Detect which cell encompasses the target text, then output its (X, Y) center coordinate. 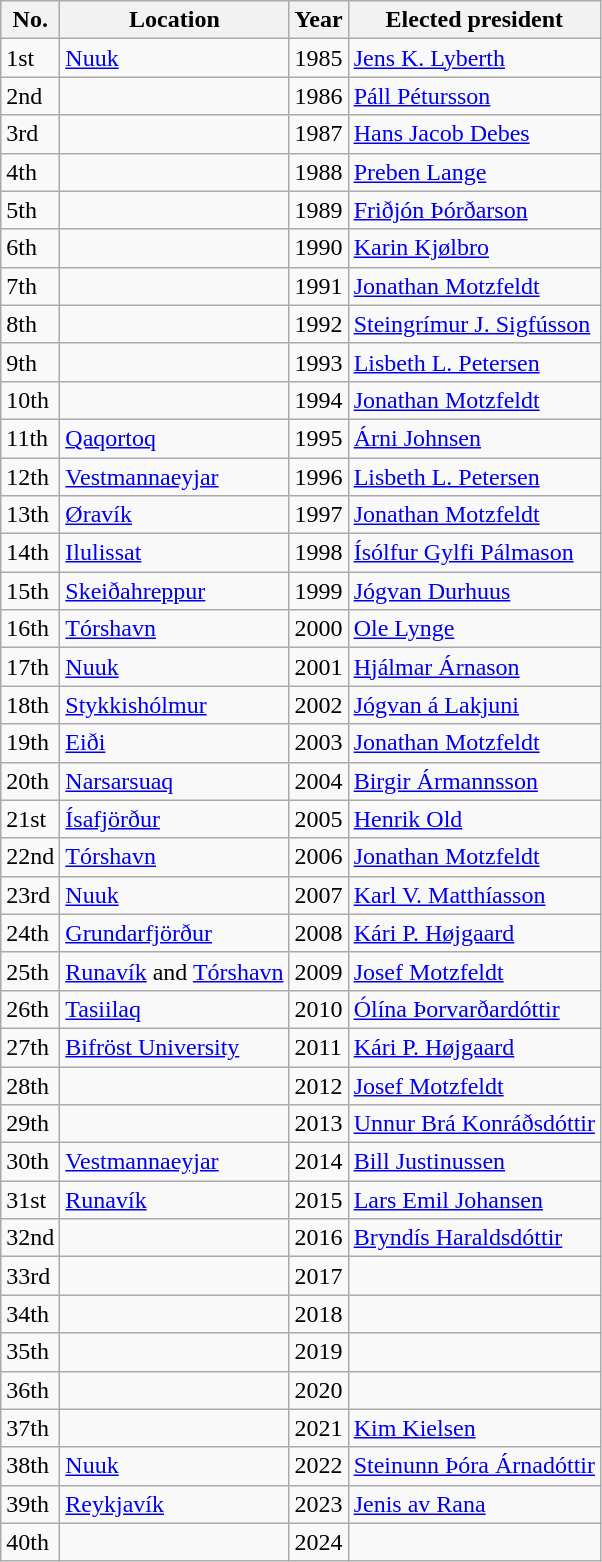
26th (30, 1009)
Runavík and Tórshavn (174, 971)
No. (30, 20)
2022 (318, 1466)
Skeiðahreppur (174, 591)
21st (30, 819)
1998 (318, 553)
17th (30, 667)
34th (30, 1314)
Steinunn Þóra Árnadóttir (474, 1466)
Árni Johnsen (474, 438)
Karl V. Matthíasson (474, 895)
35th (30, 1352)
Narsarsuaq (174, 781)
7th (30, 286)
38th (30, 1466)
2005 (318, 819)
29th (30, 1124)
19th (30, 743)
11th (30, 438)
27th (30, 1047)
23rd (30, 895)
1994 (318, 400)
2019 (318, 1352)
Location (174, 20)
2000 (318, 629)
Hans Jacob Debes (474, 134)
2010 (318, 1009)
Year (318, 20)
5th (30, 210)
13th (30, 515)
39th (30, 1504)
28th (30, 1085)
2003 (318, 743)
2009 (318, 971)
4th (30, 172)
2017 (318, 1276)
25th (30, 971)
14th (30, 553)
2013 (318, 1124)
10th (30, 400)
Unnur Brá Konráðsdóttir (474, 1124)
Jógvan á Lakjuni (474, 705)
Ísafjörður (174, 819)
15th (30, 591)
Kim Kielsen (474, 1428)
Jenis av Rana (474, 1504)
2nd (30, 96)
2014 (318, 1162)
2008 (318, 933)
2020 (318, 1390)
Ólína Þorvarðardóttir (474, 1009)
Bill Justinussen (474, 1162)
2011 (318, 1047)
Ísólfur Gylfi Pálmason (474, 553)
Lars Emil Johansen (474, 1200)
16th (30, 629)
Qaqortoq (174, 438)
Jógvan Durhuus (474, 591)
Birgir Ármannsson (474, 781)
1986 (318, 96)
1991 (318, 286)
20th (30, 781)
12th (30, 477)
22nd (30, 857)
Bifröst University (174, 1047)
33rd (30, 1276)
3rd (30, 134)
Øravík (174, 515)
Reykjavík (174, 1504)
Runavík (174, 1200)
37th (30, 1428)
2007 (318, 895)
Steingrímur J. Sigfússon (474, 324)
2015 (318, 1200)
Elected president (474, 20)
1992 (318, 324)
1993 (318, 362)
Hjálmar Árnason (474, 667)
2002 (318, 705)
2012 (318, 1085)
1985 (318, 58)
Páll Pétursson (474, 96)
Stykkishólmur (174, 705)
2001 (318, 667)
2016 (318, 1238)
1997 (318, 515)
9th (30, 362)
Henrik Old (474, 819)
18th (30, 705)
2006 (318, 857)
Friðjón Þórðarson (474, 210)
Grundarfjörður (174, 933)
Preben Lange (474, 172)
2024 (318, 1542)
1990 (318, 248)
1999 (318, 591)
2004 (318, 781)
Tasiilaq (174, 1009)
8th (30, 324)
6th (30, 248)
1988 (318, 172)
30th (30, 1162)
24th (30, 933)
Karin Kjølbro (474, 248)
40th (30, 1542)
31st (30, 1200)
1989 (318, 210)
Eiði (174, 743)
Ilulissat (174, 553)
2021 (318, 1428)
Ole Lynge (474, 629)
2018 (318, 1314)
Bryndís Haraldsdóttir (474, 1238)
2023 (318, 1504)
Jens K. Lyberth (474, 58)
36th (30, 1390)
1987 (318, 134)
1996 (318, 477)
1st (30, 58)
32nd (30, 1238)
1995 (318, 438)
